Locate the cell with the specified text and output its (x, y) center coordinate. 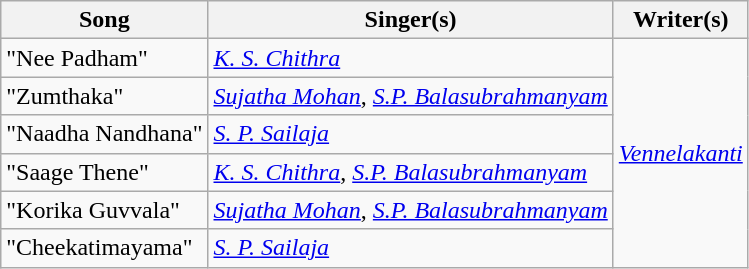
"Cheekatimayama" (104, 248)
Vennelakanti (680, 153)
K. S. Chithra (410, 58)
"Zumthaka" (104, 96)
"Korika Guvvala" (104, 210)
Writer(s) (680, 20)
Singer(s) (410, 20)
Song (104, 20)
"Nee Padham" (104, 58)
"Naadha Nandhana" (104, 134)
K. S. Chithra, S.P. Balasubrahmanyam (410, 172)
"Saage Thene" (104, 172)
